Pinpoint the cell where the given text exists, returning its [X, Y] midpoint coordinate. 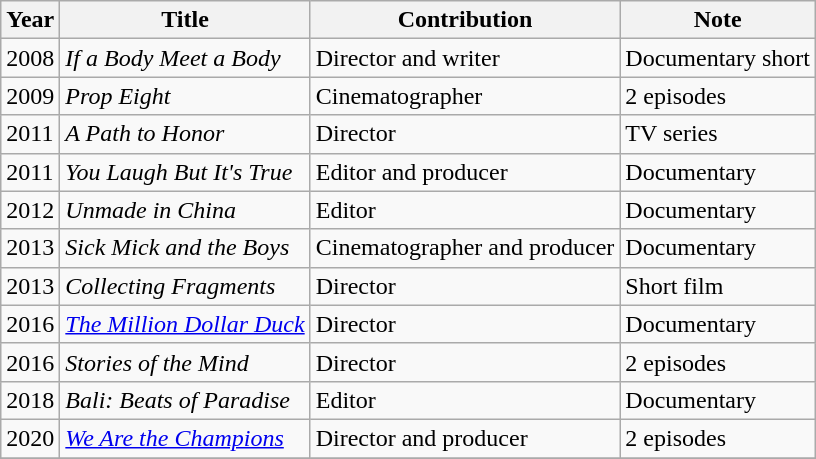
Year [30, 20]
2020 [30, 438]
Title [185, 20]
Cinematographer [465, 96]
Sick Mick and the Boys [185, 248]
Documentary short [718, 58]
Bali: Beats of Paradise [185, 400]
Director and producer [465, 438]
Cinematographer and producer [465, 248]
If a Body Meet a Body [185, 58]
2012 [30, 210]
Editor and producer [465, 172]
Short film [718, 286]
Note [718, 20]
The Million Dollar Duck [185, 324]
TV series [718, 134]
Director and writer [465, 58]
A Path to Honor [185, 134]
2009 [30, 96]
Stories of the Mind [185, 362]
We Are the Champions [185, 438]
Collecting Fragments [185, 286]
Unmade in China [185, 210]
2008 [30, 58]
2018 [30, 400]
Contribution [465, 20]
Prop Eight [185, 96]
You Laugh But It's True [185, 172]
